Pinpoint the cell where the given text exists, returning its [x, y] midpoint coordinate. 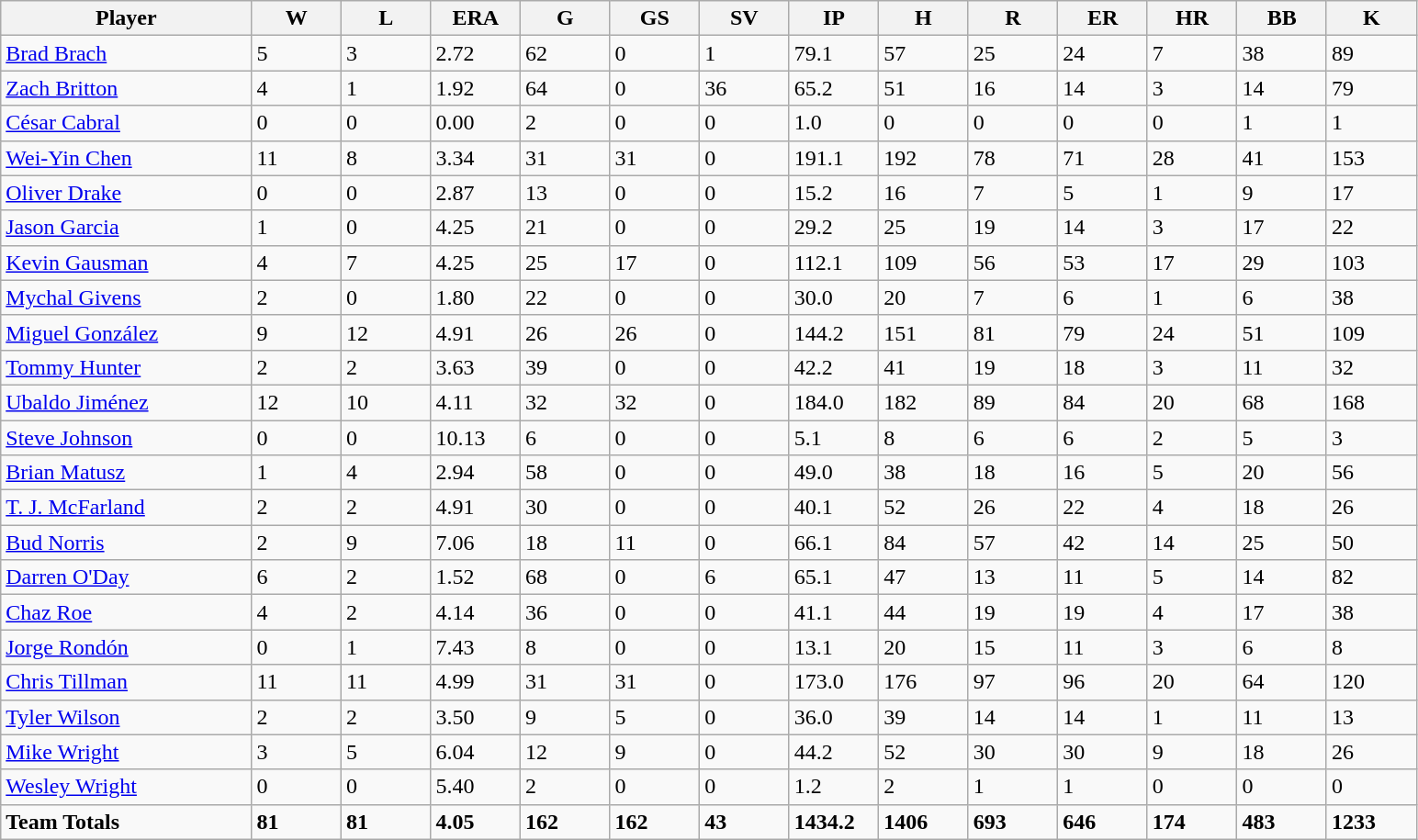
Mychal Givens [127, 297]
Oliver Drake [127, 193]
1233 [1371, 822]
4.14 [476, 612]
1.52 [476, 577]
15 [1013, 647]
Bud Norris [127, 543]
182 [924, 402]
174 [1192, 822]
168 [1371, 402]
40.1 [834, 508]
58 [566, 473]
5.40 [476, 787]
49.0 [834, 473]
3.63 [476, 367]
Steve Johnson [127, 438]
79.1 [834, 53]
Miguel González [127, 332]
78 [1013, 158]
Brian Matusz [127, 473]
T. J. McFarland [127, 508]
153 [1371, 158]
50 [1371, 543]
44.2 [834, 752]
Chris Tillman [127, 682]
K [1371, 18]
Mike Wright [127, 752]
1434.2 [834, 822]
Jason Garcia [127, 228]
192 [924, 158]
4.99 [476, 682]
W [297, 18]
1.92 [476, 88]
483 [1282, 822]
2.87 [476, 193]
IP [834, 18]
53 [1103, 263]
Tyler Wilson [127, 717]
HR [1192, 18]
15.2 [834, 193]
Tommy Hunter [127, 367]
Kevin Gausman [127, 263]
1.0 [834, 123]
Jorge Rondón [127, 647]
646 [1103, 822]
5.1 [834, 438]
Ubaldo Jiménez [127, 402]
82 [1371, 577]
173.0 [834, 682]
66.1 [834, 543]
Darren O'Day [127, 577]
4.05 [476, 822]
176 [924, 682]
10.13 [476, 438]
112.1 [834, 263]
BB [1282, 18]
1.2 [834, 787]
65.1 [834, 577]
2.72 [476, 53]
R [1013, 18]
36.0 [834, 717]
96 [1103, 682]
693 [1013, 822]
SV [745, 18]
120 [1371, 682]
L [386, 18]
47 [924, 577]
151 [924, 332]
41.1 [834, 612]
Wei-Yin Chen [127, 158]
1406 [924, 822]
97 [1013, 682]
César Cabral [127, 123]
Wesley Wright [127, 787]
71 [1103, 158]
GS [655, 18]
144.2 [834, 332]
4.11 [476, 402]
28 [1192, 158]
2.94 [476, 473]
1.80 [476, 297]
7.43 [476, 647]
30.0 [834, 297]
65.2 [834, 88]
Team Totals [127, 822]
Brad Brach [127, 53]
44 [924, 612]
184.0 [834, 402]
ER [1103, 18]
13.1 [834, 647]
G [566, 18]
Chaz Roe [127, 612]
Player [127, 18]
6.04 [476, 752]
Zach Britton [127, 88]
191.1 [834, 158]
3.50 [476, 717]
103 [1371, 263]
H [924, 18]
7.06 [476, 543]
43 [745, 822]
21 [566, 228]
ERA [476, 18]
0.00 [476, 123]
3.34 [476, 158]
62 [566, 53]
42.2 [834, 367]
10 [386, 402]
42 [1103, 543]
29.2 [834, 228]
29 [1282, 263]
